Search for the cell housing the specified text and yield its (x, y) center coordinate. 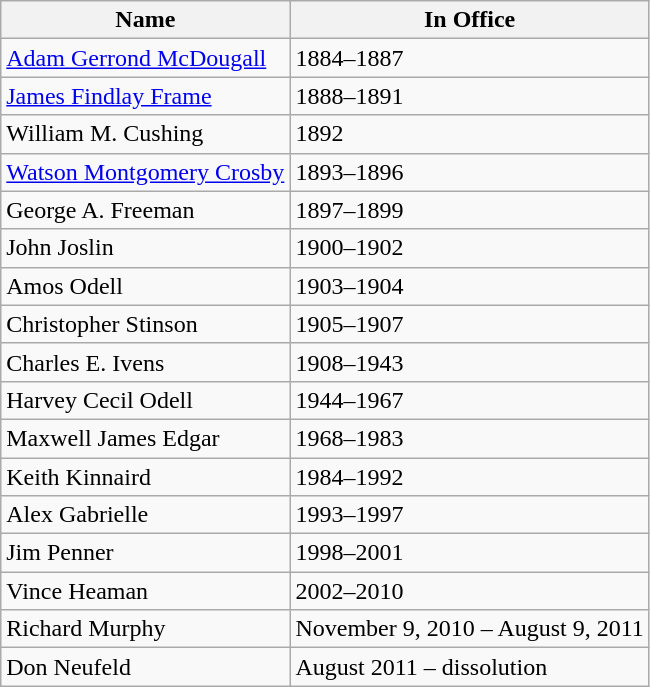
Jim Penner (146, 553)
In Office (470, 20)
1888–1891 (470, 96)
Christopher Stinson (146, 324)
1893–1896 (470, 172)
Watson Montgomery Crosby (146, 172)
November 9, 2010 – August 9, 2011 (470, 629)
Don Neufeld (146, 667)
Charles E. Ivens (146, 362)
Maxwell James Edgar (146, 438)
1900–1902 (470, 248)
John Joslin (146, 248)
Keith Kinnaird (146, 477)
Harvey Cecil Odell (146, 400)
1968–1983 (470, 438)
1905–1907 (470, 324)
George A. Freeman (146, 210)
1897–1899 (470, 210)
1903–1904 (470, 286)
1944–1967 (470, 400)
1908–1943 (470, 362)
Richard Murphy (146, 629)
1993–1997 (470, 515)
2002–2010 (470, 591)
William M. Cushing (146, 134)
Vince Heaman (146, 591)
1984–1992 (470, 477)
Alex Gabrielle (146, 515)
August 2011 – dissolution (470, 667)
1892 (470, 134)
1884–1887 (470, 58)
James Findlay Frame (146, 96)
1998–2001 (470, 553)
Name (146, 20)
Amos Odell (146, 286)
Adam Gerrond McDougall (146, 58)
